Return the (x, y) coordinate for the center point of the cell that contains the specified text.  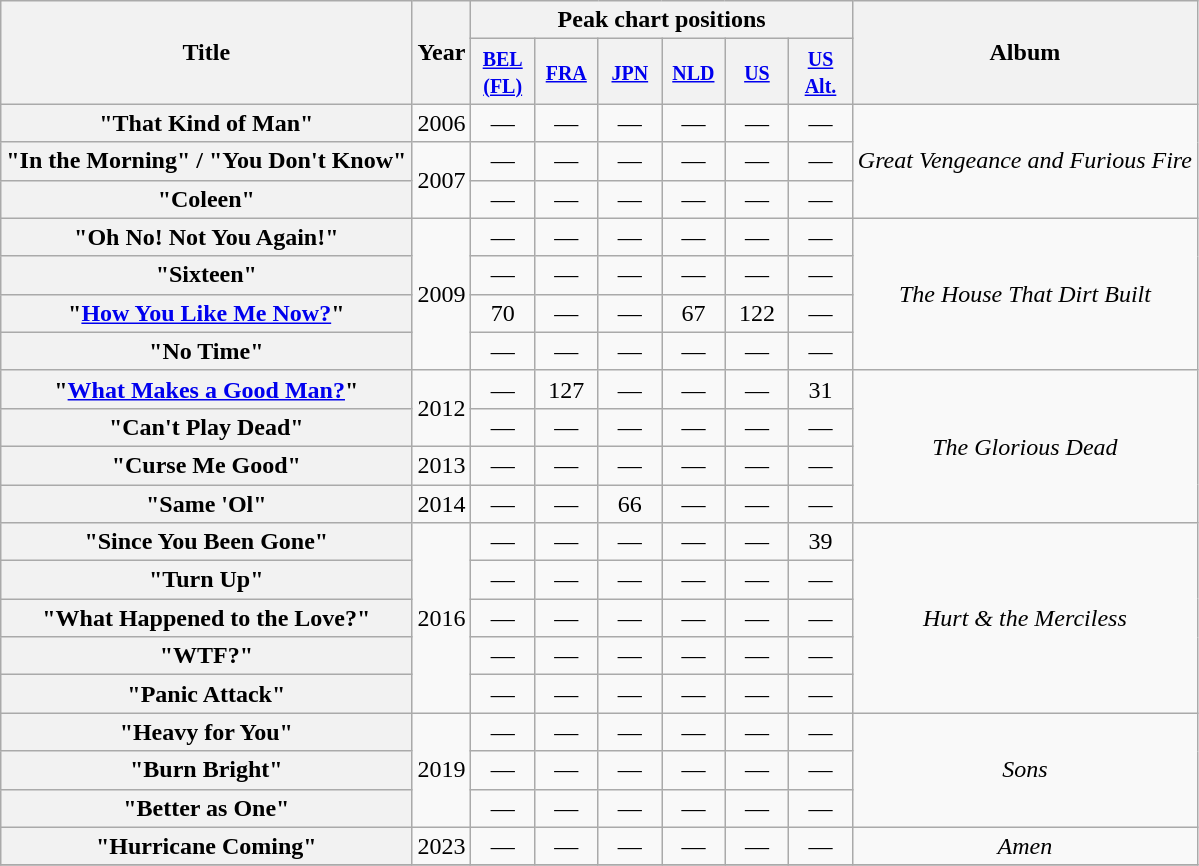
70 (503, 313)
122 (757, 313)
Album (1024, 52)
Great Vengeance and Furious Fire (1024, 161)
US (757, 72)
"Turn Up" (206, 580)
"Better as One" (206, 808)
Title (206, 52)
JPN (630, 72)
31 (821, 389)
"That Kind of Man" (206, 123)
"What Happened to the Love?" (206, 618)
"Heavy for You" (206, 732)
The Glorious Dead (1024, 446)
"Sixteen" (206, 275)
2013 (442, 465)
BEL (FL) (503, 72)
127 (566, 389)
"Curse Me Good" (206, 465)
"Same 'Ol" (206, 503)
"In the Morning" / "You Don't Know" (206, 161)
Hurt & the Merciless (1024, 618)
Amen (1024, 846)
"Coleen" (206, 199)
Peak chart positions (662, 20)
"What Makes a Good Man?" (206, 389)
66 (630, 503)
Sons (1024, 770)
2023 (442, 846)
67 (694, 313)
2019 (442, 770)
2012 (442, 408)
"Can't Play Dead" (206, 427)
2006 (442, 123)
2014 (442, 503)
Year (442, 52)
NLD (694, 72)
"Since You Been Gone" (206, 542)
2016 (442, 618)
2007 (442, 180)
39 (821, 542)
"No Time" (206, 351)
The House That Dirt Built (1024, 294)
"Hurricane Coming" (206, 846)
FRA (566, 72)
USAlt. (821, 72)
"Oh No! Not You Again!" (206, 237)
"How You Like Me Now?" (206, 313)
"WTF?" (206, 656)
"Panic Attack" (206, 694)
"Burn Bright" (206, 770)
2009 (442, 294)
